For the text-containing cell, return its midpoint in [X, Y] coordinate format. 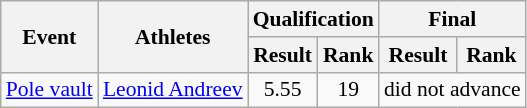
Pole vault [50, 90]
Final [452, 19]
Event [50, 36]
19 [348, 90]
Qualification [314, 19]
5.55 [283, 90]
did not advance [452, 90]
Leonid Andreev [173, 90]
Athletes [173, 36]
